For the text-containing cell, return its midpoint in (X, Y) coordinate format. 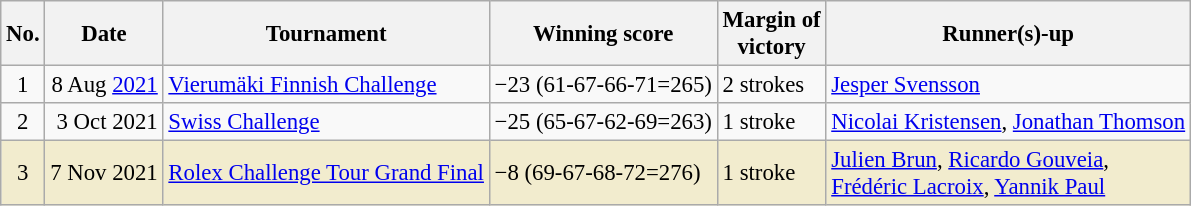
Margin ofvictory (772, 34)
Date (104, 34)
8 Aug 2021 (104, 85)
−8 (69-67-68-72=276) (603, 174)
Rolex Challenge Tour Grand Final (326, 174)
3 Oct 2021 (104, 122)
1 (23, 85)
Winning score (603, 34)
2 strokes (772, 85)
No. (23, 34)
Julien Brun, Ricardo Gouveia, Frédéric Lacroix, Yannik Paul (1008, 174)
3 (23, 174)
Nicolai Kristensen, Jonathan Thomson (1008, 122)
Vierumäki Finnish Challenge (326, 85)
−23 (61-67-66-71=265) (603, 85)
Tournament (326, 34)
7 Nov 2021 (104, 174)
2 (23, 122)
Swiss Challenge (326, 122)
Jesper Svensson (1008, 85)
Runner(s)-up (1008, 34)
−25 (65-67-62-69=263) (603, 122)
